Identify which cell holds the provided text, then report its [x, y] central coordinate. 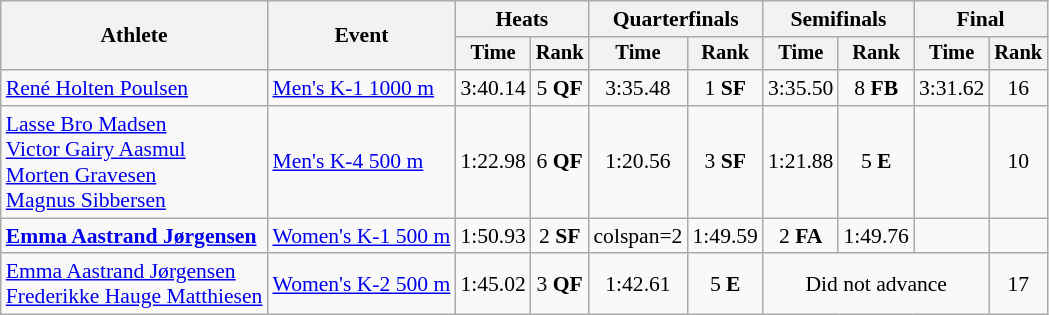
Emma Aastrand Jørgensen [134, 236]
Emma Aastrand JørgensenFrederikke Hauge Matthiesen [134, 284]
Final [980, 19]
Men's K-1 1000 m [361, 88]
1:49.59 [724, 236]
16 [1018, 88]
1 SF [724, 88]
5 QF [560, 88]
3:35.48 [638, 88]
René Holten Poulsen [134, 88]
1:42.61 [638, 284]
Did not advance [876, 284]
Women's K-2 500 m [361, 284]
Event [361, 36]
1:21.88 [800, 162]
1:50.93 [492, 236]
3 QF [560, 284]
1:45.02 [492, 284]
colspan=2 [638, 236]
1:22.98 [492, 162]
17 [1018, 284]
Women's K-1 500 m [361, 236]
1:20.56 [638, 162]
10 [1018, 162]
Athlete [134, 36]
Lasse Bro MadsenVictor Gairy AasmulMorten GravesenMagnus Sibbersen [134, 162]
3 SF [724, 162]
Heats [522, 19]
Men's K-4 500 m [361, 162]
1:49.76 [876, 236]
Semifinals [838, 19]
6 QF [560, 162]
8 FB [876, 88]
3:35.50 [800, 88]
3:31.62 [952, 88]
2 FA [800, 236]
Quarterfinals [676, 19]
3:40.14 [492, 88]
2 SF [560, 236]
